Find where the given text appears and provide that cell's center as [X, Y] coordinate. 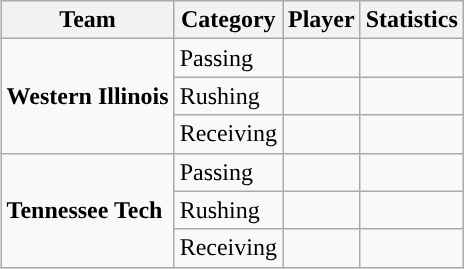
Player [321, 20]
Tennessee Tech [88, 210]
Category [228, 20]
Team [88, 20]
Statistics [412, 20]
Western Illinois [88, 96]
